Output the [X, Y] coordinate of the center of the cell containing the given text.  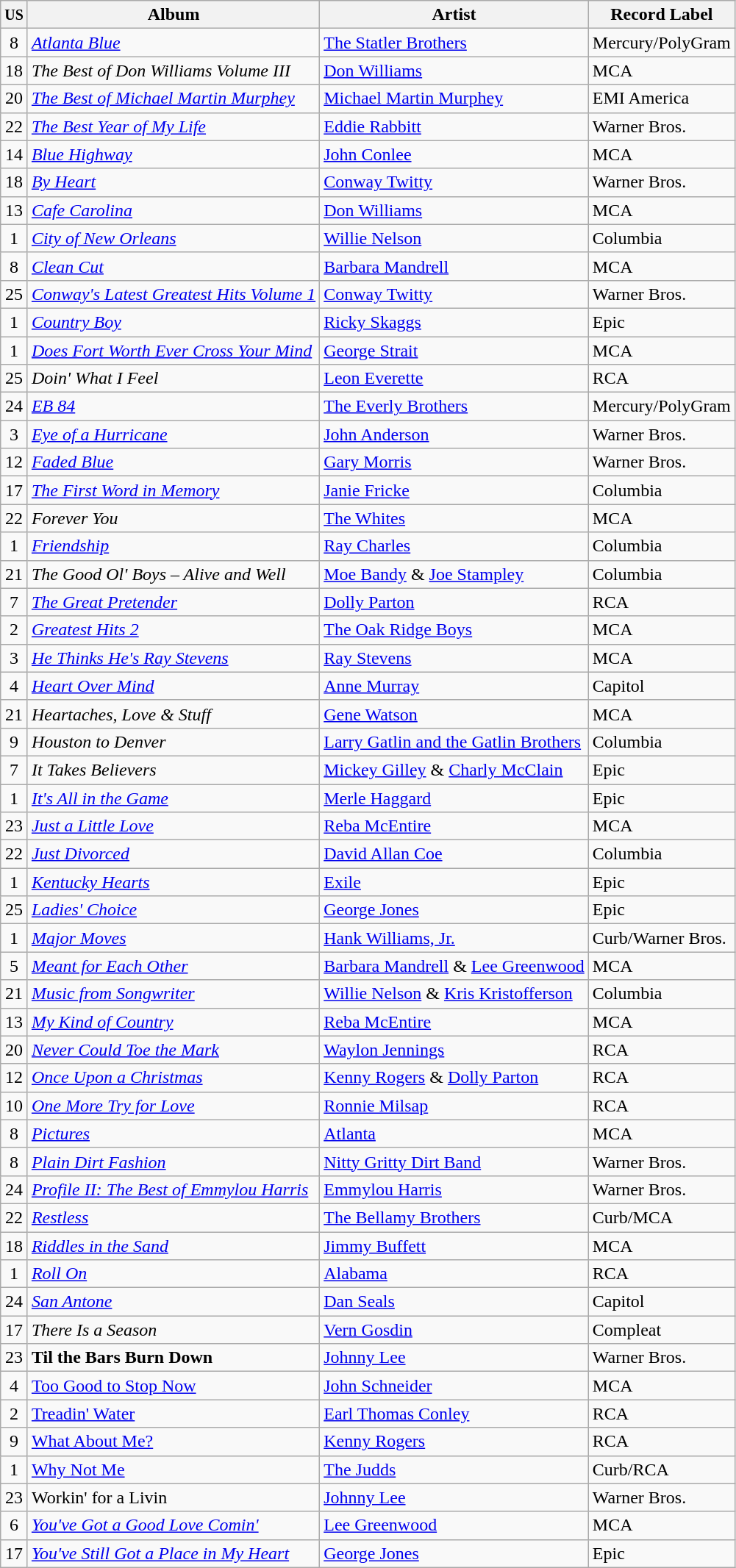
One More Try for Love [174, 1106]
He Thinks He's Ray Stevens [174, 658]
Jimmy Buffett [454, 1246]
Record Label [662, 15]
My Kind of Country [174, 1022]
Friendship [174, 546]
Album [174, 15]
Heartaches, Love & Stuff [174, 714]
Heart Over Mind [174, 686]
US [15, 15]
Kentucky Hearts [174, 882]
Pictures [174, 1134]
Anne Murray [454, 686]
The Statler Brothers [454, 43]
Merle Haggard [454, 798]
Curb/MCA [662, 1217]
The Bellamy Brothers [454, 1217]
Clean Cut [174, 266]
Emmylou Harris [454, 1189]
Kenny Rogers & Dolly Parton [454, 1078]
Kenny Rogers [454, 1442]
Blue Highway [174, 154]
What About Me? [174, 1442]
Doin' What I Feel [174, 379]
City of New Orleans [174, 238]
Janie Fricke [454, 490]
By Heart [174, 182]
Meant for Each Other [174, 966]
The First Word in Memory [174, 490]
Gary Morris [454, 462]
Ray Stevens [454, 658]
Why Not Me [174, 1469]
Profile II: The Best of Emmylou Harris [174, 1189]
Dolly Parton [454, 602]
Houston to Denver [174, 742]
Music from Songwriter [174, 994]
Atlanta [454, 1134]
Forever You [174, 518]
Hank Williams, Jr. [454, 938]
John Schneider [454, 1386]
EB 84 [174, 407]
Restless [174, 1217]
Til the Bars Burn Down [174, 1358]
Just Divorced [174, 854]
You've Got a Good Love Comin' [174, 1525]
Leon Everette [454, 379]
Does Fort Worth Ever Cross Your Mind [174, 351]
Barbara Mandrell & Lee Greenwood [454, 966]
Too Good to Stop Now [174, 1386]
Artist [454, 15]
Never Could Toe the Mark [174, 1050]
Willie Nelson & Kris Kristofferson [454, 994]
Riddles in the Sand [174, 1246]
It's All in the Game [174, 798]
6 [15, 1525]
Conway's Latest Greatest Hits Volume 1 [174, 294]
The Best of Don Williams Volume III [174, 71]
Faded Blue [174, 462]
Ronnie Milsap [454, 1106]
Exile [454, 882]
Lee Greenwood [454, 1525]
Greatest Hits 2 [174, 630]
Curb/Warner Bros. [662, 938]
5 [15, 966]
Ladies' Choice [174, 910]
Vern Gosdin [454, 1330]
The Best of Michael Martin Murphey [174, 99]
Country Boy [174, 322]
The Judds [454, 1469]
Cafe Carolina [174, 210]
Atlanta Blue [174, 43]
The Great Pretender [174, 602]
Roll On [174, 1274]
The Everly Brothers [454, 407]
10 [15, 1106]
Plain Dirt Fashion [174, 1161]
Barbara Mandrell [454, 266]
The Oak Ridge Boys [454, 630]
The Whites [454, 518]
Major Moves [174, 938]
San Antone [174, 1302]
Once Upon a Christmas [174, 1078]
Curb/RCA [662, 1469]
Dan Seals [454, 1302]
Treadin' Water [174, 1414]
EMI America [662, 99]
Larry Gatlin and the Gatlin Brothers [454, 742]
Compleat [662, 1330]
14 [15, 154]
John Conlee [454, 154]
Ricky Skaggs [454, 322]
Mickey Gilley & Charly McClain [454, 770]
Nitty Gritty Dirt Band [454, 1161]
Michael Martin Murphey [454, 99]
Eddie Rabbitt [454, 126]
John Anderson [454, 434]
It Takes Believers [174, 770]
Just a Little Love [174, 826]
Willie Nelson [454, 238]
David Allan Coe [454, 854]
Workin' for a Livin [174, 1497]
You've Still Got a Place in My Heart [174, 1553]
Earl Thomas Conley [454, 1414]
Waylon Jennings [454, 1050]
The Good Ol' Boys – Alive and Well [174, 574]
Alabama [454, 1274]
Ray Charles [454, 546]
The Best Year of My Life [174, 126]
There Is a Season [174, 1330]
Moe Bandy & Joe Stampley [454, 574]
Eye of a Hurricane [174, 434]
Gene Watson [454, 714]
George Strait [454, 351]
